Locate the cell with the specified text and output its (x, y) center coordinate. 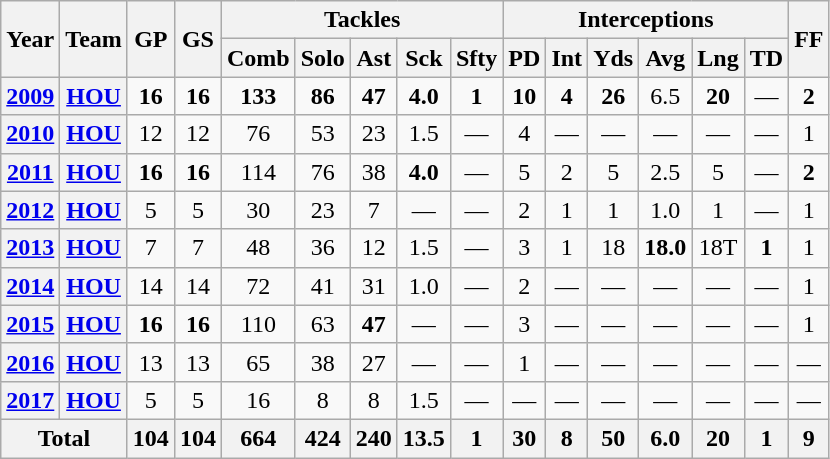
Sck (424, 58)
664 (258, 438)
133 (258, 96)
48 (258, 248)
GP (150, 39)
18T (718, 248)
36 (322, 248)
53 (322, 134)
Tackles (362, 20)
110 (258, 324)
Total (64, 438)
PD (524, 58)
10 (524, 96)
Avg (666, 58)
26 (614, 96)
Interceptions (646, 20)
2014 (30, 286)
86 (322, 96)
2017 (30, 400)
424 (322, 438)
240 (374, 438)
18 (614, 248)
Team (94, 39)
63 (322, 324)
2016 (30, 362)
Comb (258, 58)
72 (258, 286)
2009 (30, 96)
13.5 (424, 438)
FF (809, 39)
2013 (30, 248)
50 (614, 438)
41 (322, 286)
Yds (614, 58)
2015 (30, 324)
TD (766, 58)
6.0 (666, 438)
31 (374, 286)
114 (258, 172)
18.0 (666, 248)
Lng (718, 58)
Sfty (476, 58)
65 (258, 362)
Year (30, 39)
Ast (374, 58)
2.5 (666, 172)
27 (374, 362)
GS (198, 39)
6.5 (666, 96)
2011 (30, 172)
Int (567, 58)
2012 (30, 210)
2010 (30, 134)
9 (809, 438)
Solo (322, 58)
